Provide the (X, Y) coordinate of the cell's center where the given text is located.  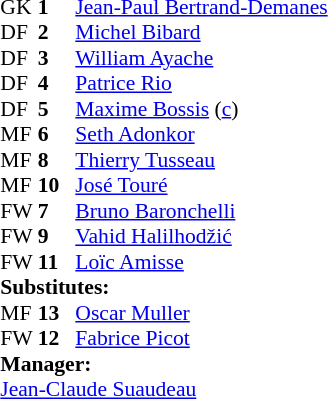
Seth Adonkor (201, 135)
10 (57, 185)
Bruno Baronchelli (201, 211)
6 (57, 135)
3 (57, 58)
13 (57, 313)
2 (57, 33)
Oscar Muller (201, 313)
9 (57, 237)
4 (57, 83)
José Touré (201, 185)
11 (57, 262)
Manager: (164, 364)
Michel Bibard (201, 33)
Loïc Amisse (201, 262)
Fabrice Picot (201, 339)
William Ayache (201, 58)
Thierry Tusseau (201, 160)
Patrice Rio (201, 83)
Maxime Bossis (c) (201, 109)
5 (57, 109)
7 (57, 211)
Vahid Halilhodžić (201, 237)
8 (57, 160)
Substitutes: (164, 287)
12 (57, 339)
